Return (x, y) of the center of cell containing provided text 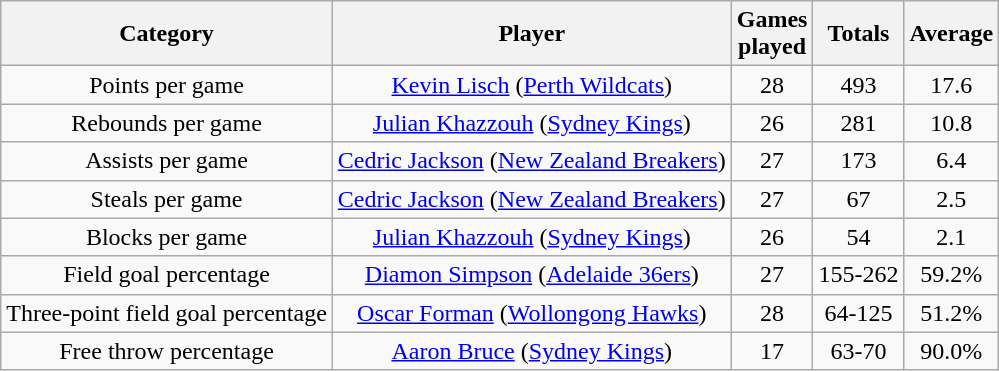
Aaron Bruce (Sydney Kings) (532, 351)
Gamesplayed (772, 34)
17.6 (952, 85)
Totals (858, 34)
Steals per game (167, 199)
Three-point field goal percentage (167, 313)
90.0% (952, 351)
173 (858, 161)
Field goal percentage (167, 275)
59.2% (952, 275)
Diamon Simpson (Adelaide 36ers) (532, 275)
Kevin Lisch (Perth Wildcats) (532, 85)
51.2% (952, 313)
Points per game (167, 85)
Free throw percentage (167, 351)
10.8 (952, 123)
6.4 (952, 161)
17 (772, 351)
Average (952, 34)
67 (858, 199)
281 (858, 123)
493 (858, 85)
Assists per game (167, 161)
Category (167, 34)
Oscar Forman (Wollongong Hawks) (532, 313)
64-125 (858, 313)
54 (858, 237)
2.1 (952, 237)
63-70 (858, 351)
Rebounds per game (167, 123)
155-262 (858, 275)
Blocks per game (167, 237)
Player (532, 34)
2.5 (952, 199)
